Detect which cell encompasses the target text, then output its [x, y] center coordinate. 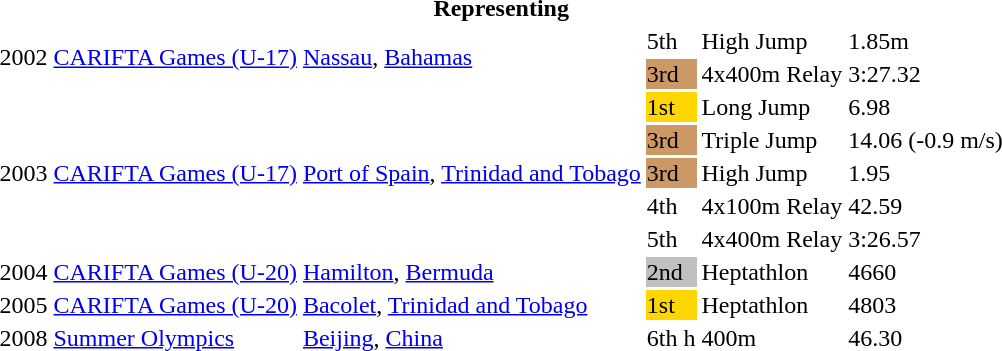
Long Jump [772, 107]
Triple Jump [772, 140]
Port of Spain, Trinidad and Tobago [472, 173]
4th [671, 206]
Bacolet, Trinidad and Tobago [472, 305]
2nd [671, 272]
Nassau, Bahamas [472, 58]
Hamilton, Bermuda [472, 272]
4x100m Relay [772, 206]
